From the cell containing the given text, extract its center point as (X, Y) coordinate. 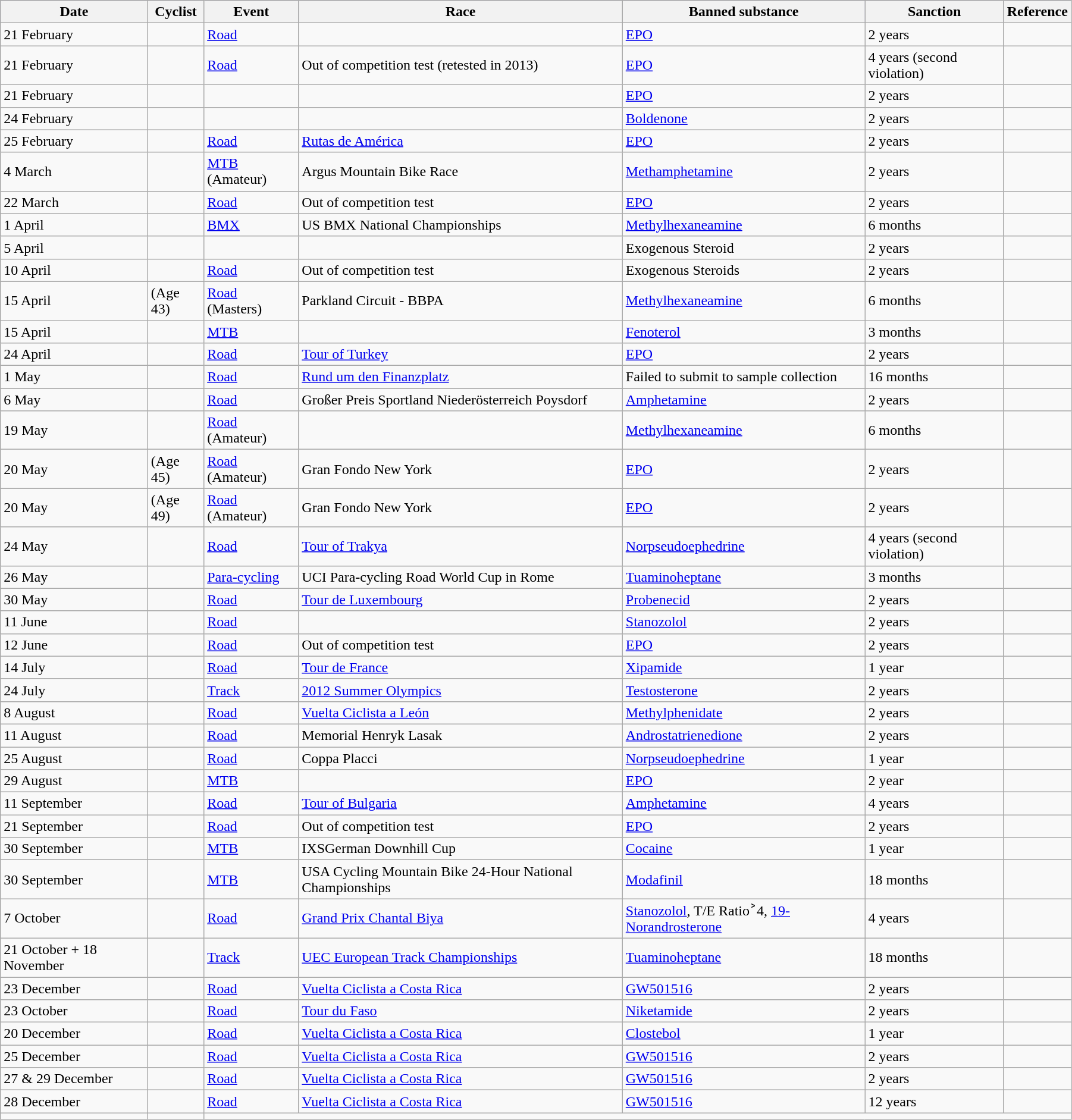
2 year (934, 781)
Cocaine (744, 849)
Memorial Henryk Lasak (460, 735)
(Age 45) (175, 469)
US BMX National Championships (460, 225)
11 September (74, 804)
Stanozolol (744, 622)
Para-cycling (251, 577)
Vuelta Ciclista a León (460, 713)
Cyclist (175, 12)
11 August (74, 735)
23 December (74, 988)
25 December (74, 1056)
Tour du Faso (460, 1011)
Methylphenidate (744, 713)
Tour de Luxembourg (460, 600)
USA Cycling Mountain Bike 24-Hour National Championships (460, 879)
6 May (74, 400)
2012 Summer Olympics (460, 690)
Probenecid (744, 600)
Testosterone (744, 690)
Stanozolol, T/E Ratio˃4, 19-Norandrosterone (744, 918)
Date (74, 12)
Reference (1037, 12)
27 & 29 December (74, 1079)
Tour de France (460, 667)
25 February (74, 141)
20 December (74, 1034)
12 years (934, 1102)
23 October (74, 1011)
Out of competition test (retested in 2013) (460, 65)
BMX (251, 225)
8 August (74, 713)
Exogenous Steroids (744, 270)
7 October (74, 918)
21 September (74, 826)
(Age 49) (175, 508)
Event (251, 12)
10 April (74, 270)
Argus Mountain Bike Race (460, 171)
Coppa Placci (460, 758)
30 May (74, 600)
24 July (74, 690)
4 March (74, 171)
Rutas de América (460, 141)
Androstatrienedione (744, 735)
Großer Preis Sportland Niederösterreich Poysdorf (460, 400)
Grand Prix Chantal Biya (460, 918)
UEC European Track Championships (460, 958)
Tour of Bulgaria (460, 804)
IXSGerman Downhill Cup (460, 849)
1 April (74, 225)
Rund um den Finanzplatz (460, 377)
28 December (74, 1102)
21 October + 18 November (74, 958)
24 May (74, 546)
Road (Masters) (251, 301)
26 May (74, 577)
14 July (74, 667)
Methamphetamine (744, 171)
25 August (74, 758)
Niketamide (744, 1011)
(Age 43) (175, 301)
Boldenone (744, 118)
24 April (74, 354)
Failed to submit to sample collection (744, 377)
Modafinil (744, 879)
Xipamide (744, 667)
11 June (74, 622)
UCI Para-cycling Road World Cup in Rome (460, 577)
Race (460, 12)
24 February (74, 118)
Exogenous Steroid (744, 247)
Parkland Circuit - BBPA (460, 301)
Sanction (934, 12)
5 April (74, 247)
Clostebol (744, 1034)
29 August (74, 781)
16 months (934, 377)
Tour of Trakya (460, 546)
1 May (74, 377)
Tour of Turkey (460, 354)
12 June (74, 645)
22 March (74, 202)
Banned substance (744, 12)
Fenoterol (744, 331)
MTB (Amateur) (251, 171)
19 May (74, 431)
